For the text-containing cell, return its midpoint in (X, Y) coordinate format. 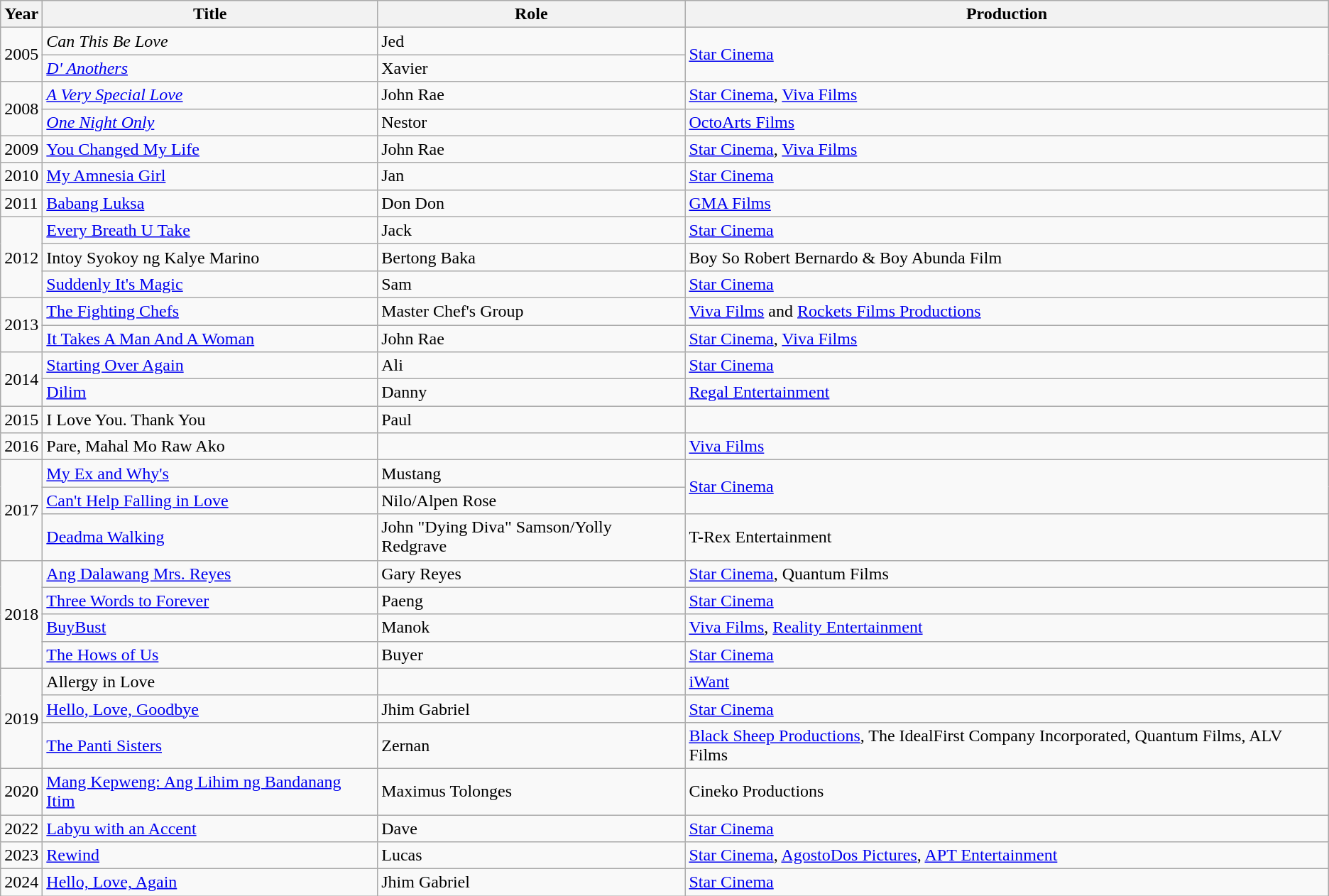
Manok (531, 628)
Gary Reyes (531, 574)
Viva Films and Rockets Films Productions (1007, 311)
Can This Be Love (210, 41)
2008 (21, 109)
2015 (21, 420)
One Night Only (210, 122)
You Changed My Life (210, 149)
Paeng (531, 601)
Production (1007, 14)
2022 (21, 829)
BuyBust (210, 628)
Danny (531, 393)
John "Dying Diva" Samson/Yolly Redgrave (531, 537)
Jed (531, 41)
Maximus Tolonges (531, 791)
Paul (531, 420)
Viva Films (1007, 447)
Dilim (210, 393)
2009 (21, 149)
Lucas (531, 856)
2018 (21, 614)
Viva Films, Reality Entertainment (1007, 628)
Zernan (531, 745)
Boy So Robert Bernardo & Boy Abunda Film (1007, 257)
Ang Dalawang Mrs. Reyes (210, 574)
2019 (21, 719)
Xavier (531, 68)
2023 (21, 856)
It Takes A Man And A Woman (210, 339)
Star Cinema, Quantum Films (1007, 574)
Jack (531, 230)
2016 (21, 447)
The Hows of Us (210, 655)
Labyu with an Accent (210, 829)
Jan (531, 176)
Buyer (531, 655)
My Amnesia Girl (210, 176)
Hello, Love, Again (210, 883)
Don Don (531, 203)
Ali (531, 366)
2013 (21, 324)
2017 (21, 510)
Sam (531, 284)
Year (21, 14)
Mang Kepweng: Ang Lihim ng Bandanang Itim (210, 791)
2014 (21, 379)
The Panti Sisters (210, 745)
Regal Entertainment (1007, 393)
Mustang (531, 474)
Star Cinema, AgostoDos Pictures, APT Entertainment (1007, 856)
Deadma Walking (210, 537)
2011 (21, 203)
Pare, Mahal Mo Raw Ako (210, 447)
Cineko Productions (1007, 791)
Can't Help Falling in Love (210, 501)
2005 (21, 55)
iWant (1007, 682)
T-Rex Entertainment (1007, 537)
2012 (21, 257)
I Love You. Thank You (210, 420)
The Fighting Chefs (210, 311)
Three Words to Forever (210, 601)
OctoArts Films (1007, 122)
Hello, Love, Goodbye (210, 709)
Bertong Baka (531, 257)
Rewind (210, 856)
Title (210, 14)
Allergy in Love (210, 682)
Dave (531, 829)
Black Sheep Productions, The IdealFirst Company Incorporated, Quantum Films, ALV Films (1007, 745)
Babang Luksa (210, 203)
GMA Films (1007, 203)
Nilo/Alpen Rose (531, 501)
Intoy Syokoy ng Kalye Marino (210, 257)
2010 (21, 176)
2020 (21, 791)
Role (531, 14)
D' Anothers (210, 68)
A Very Special Love (210, 95)
2024 (21, 883)
Suddenly It's Magic (210, 284)
My Ex and Why's (210, 474)
Every Breath U Take (210, 230)
Starting Over Again (210, 366)
Nestor (531, 122)
Master Chef's Group (531, 311)
